Locate the cell with the specified text and output its [x, y] center coordinate. 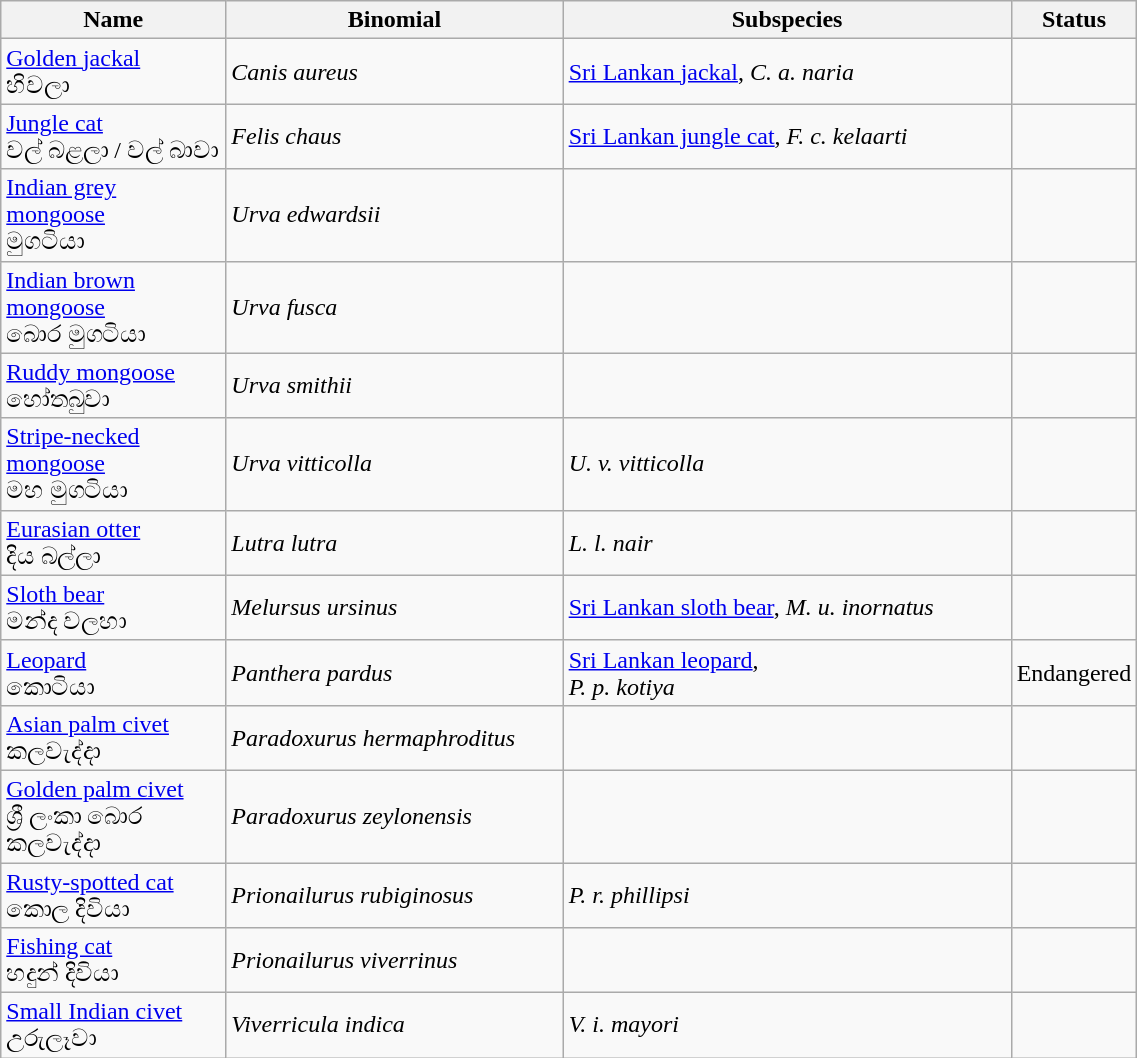
U. v. vitticolla [787, 464]
Prionailurus viverrinus [394, 960]
Sri Lankan jackal, C. a. naria [787, 72]
Viverricula indica [394, 1026]
Sri Lankan sloth bear, M. u. inornatus [787, 608]
Panthera pardus [394, 672]
Urva vitticolla [394, 464]
Endangered [1074, 672]
Asian palm civetකලවැද්දා [114, 738]
Sloth bearමන්ද වලහා [114, 608]
Fishing catහදුන් දිවියා [114, 960]
Sri Lankan leopard,P. p. kotiya [787, 672]
Status [1074, 20]
Urva fusca [394, 307]
Felis chaus [394, 136]
Paradoxurus zeylonensis [394, 816]
Prionailurus rubiginosus [394, 894]
Small Indian civetඋරුලෑවා [114, 1026]
Name [114, 20]
V. i. mayori [787, 1026]
Sri Lankan jungle cat, F. c. kelaarti [787, 136]
Ruddy mongooseහෝතබුවා [114, 386]
Indian grey mongooseමුගටියා [114, 215]
Leopardකොටියා [114, 672]
Stripe-necked mongooseමහ මුගටියා [114, 464]
L. l. nair [787, 542]
Subspecies [787, 20]
Rusty-spotted catකොල දිවියා [114, 894]
P. r. phillipsi [787, 894]
Jungle catවල් බළලා / වල් බාවා [114, 136]
Urva edwardsii [394, 215]
Binomial [394, 20]
Golden jackalහිවලා [114, 72]
Canis aureus [394, 72]
Eurasian otterදිය බල්ලා [114, 542]
Urva smithii [394, 386]
Indian brown mongooseබොර මුගටියා [114, 307]
Golden palm civetශ්‍රී ලංකා බොර කලවැද්දා [114, 816]
Lutra lutra [394, 542]
Paradoxurus hermaphroditus [394, 738]
Melursus ursinus [394, 608]
